Search for the cell housing the specified text and yield its [x, y] center coordinate. 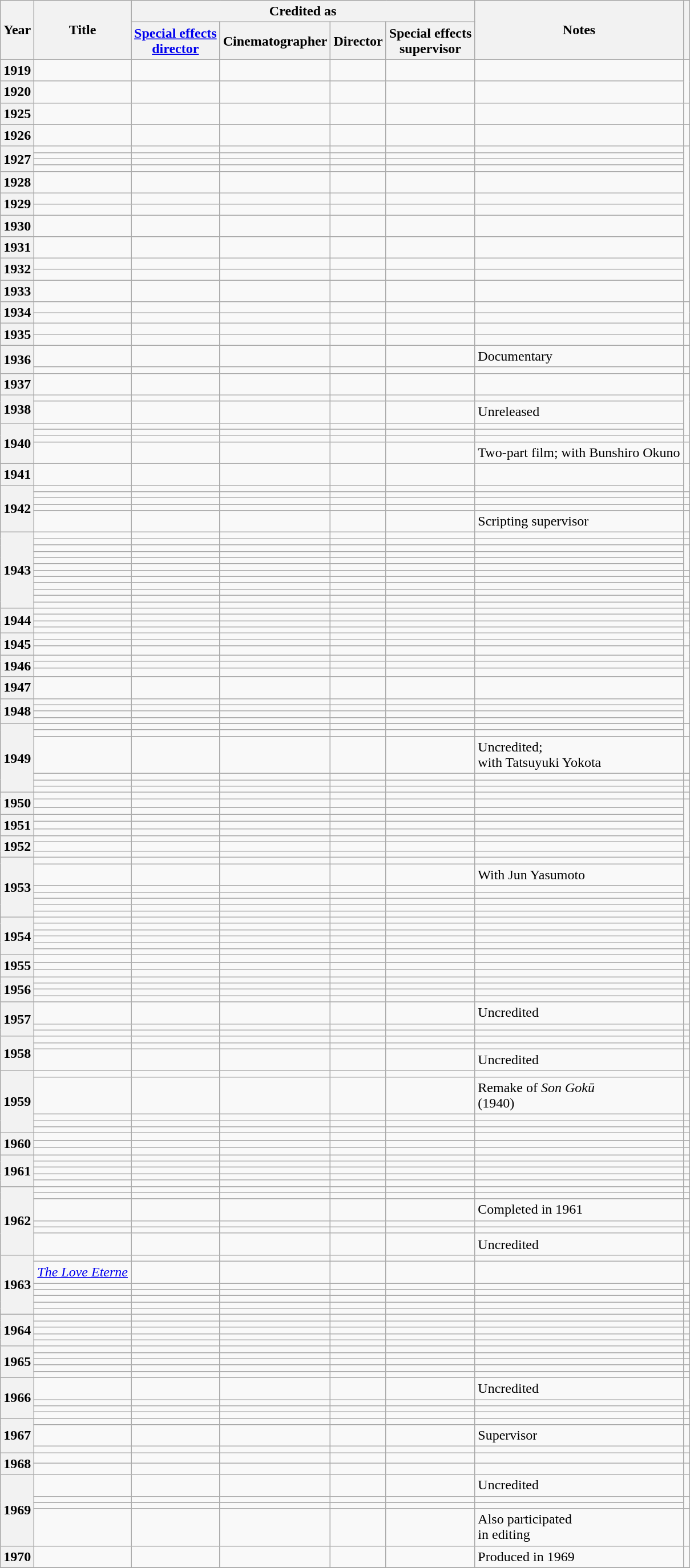
Supervisor [579, 1436]
1969 [17, 1510]
1929 [17, 204]
1932 [17, 269]
1970 [17, 1557]
Credited as [303, 11]
1966 [17, 1398]
1945 [17, 644]
Produced in 1969 [579, 1557]
Unreleased [579, 412]
Uncredited;with Tatsuyuki Yokota [579, 754]
1943 [17, 571]
1952 [17, 847]
1950 [17, 803]
1942 [17, 508]
The Love Eterne [83, 1272]
1959 [17, 1101]
Special effectsdirector [176, 41]
1951 [17, 825]
Also participatedin editing [579, 1527]
1965 [17, 1361]
1935 [17, 334]
1957 [17, 1019]
1968 [17, 1464]
1944 [17, 621]
1961 [17, 1171]
1955 [17, 966]
Two-part film; with Bunshiro Okuno [579, 452]
1964 [17, 1331]
Scripting supervisor [579, 522]
1940 [17, 443]
1937 [17, 384]
1925 [17, 114]
1936 [17, 359]
1941 [17, 474]
1920 [17, 92]
1938 [17, 409]
Director [358, 41]
1947 [17, 688]
1934 [17, 313]
1956 [17, 989]
With Jun Yasumoto [579, 875]
1962 [17, 1221]
1963 [17, 1284]
Documentary [579, 356]
1967 [17, 1436]
Cinematographer [275, 41]
1927 [17, 159]
1926 [17, 135]
1948 [17, 711]
Title [83, 30]
Remake of Son Gokū(1940) [579, 1096]
1949 [17, 758]
1958 [17, 1053]
Special effectssupervisor [430, 41]
1946 [17, 666]
1960 [17, 1144]
Completed in 1961 [579, 1210]
1931 [17, 248]
Notes [579, 30]
1953 [17, 887]
Year [17, 30]
1930 [17, 225]
1933 [17, 291]
1954 [17, 936]
1928 [17, 182]
1919 [17, 70]
